Scan for the cell matching the given text and deliver its (X, Y) coordinate at center. 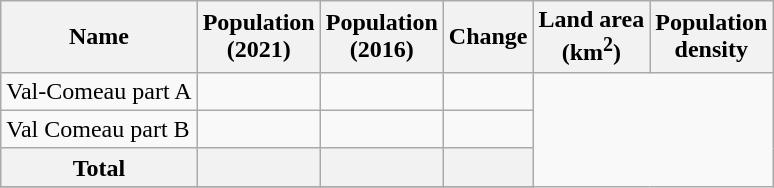
Val-Comeau part A (99, 91)
Population(2016) (382, 37)
Population(2021) (258, 37)
Val Comeau part B (99, 129)
Total (99, 167)
Land area(km2) (592, 37)
Populationdensity (712, 37)
Change (488, 37)
Name (99, 37)
